Output the [X, Y] coordinate of the center of the cell containing the given text.  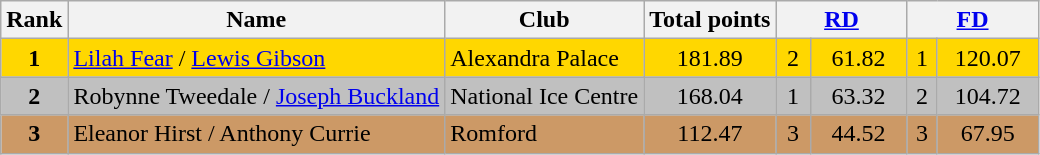
RD [842, 20]
Name [256, 20]
112.47 [710, 134]
National Ice Centre [544, 96]
FD [972, 20]
Rank [34, 20]
Eleanor Hirst / Anthony Currie [256, 134]
Club [544, 20]
120.07 [988, 58]
168.04 [710, 96]
104.72 [988, 96]
Alexandra Palace [544, 58]
61.82 [858, 58]
63.32 [858, 96]
Total points [710, 20]
Romford [544, 134]
44.52 [858, 134]
181.89 [710, 58]
67.95 [988, 134]
Robynne Tweedale / Joseph Buckland [256, 96]
Lilah Fear / Lewis Gibson [256, 58]
